Provide the [X, Y] coordinate of the cell's center where the given text is located.  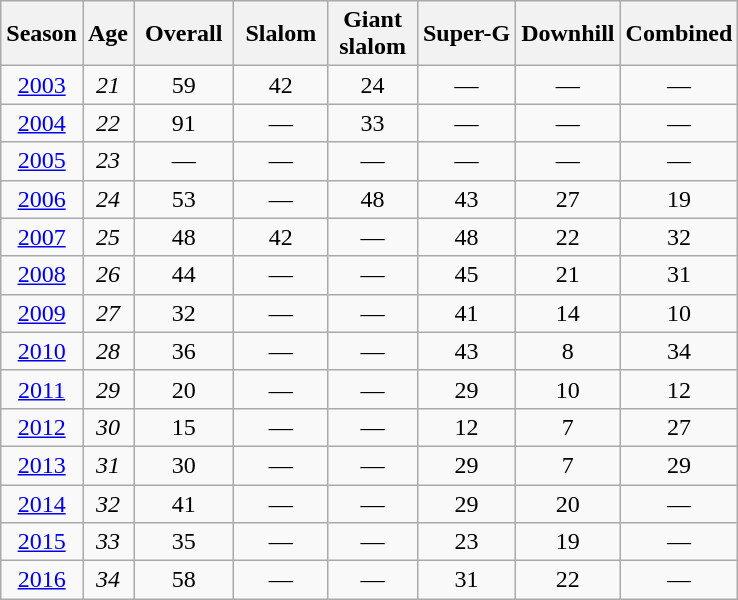
Giant slalom [373, 34]
53 [184, 199]
Season [42, 34]
45 [466, 275]
58 [184, 580]
2011 [42, 389]
2007 [42, 237]
2016 [42, 580]
Super-G [466, 34]
28 [108, 351]
Combined [679, 34]
2009 [42, 313]
8 [568, 351]
36 [184, 351]
2014 [42, 503]
2012 [42, 427]
2004 [42, 123]
35 [184, 542]
26 [108, 275]
2008 [42, 275]
2005 [42, 161]
Age [108, 34]
14 [568, 313]
91 [184, 123]
2006 [42, 199]
15 [184, 427]
25 [108, 237]
Downhill [568, 34]
2015 [42, 542]
2010 [42, 351]
2003 [42, 85]
Slalom [281, 34]
44 [184, 275]
2013 [42, 465]
Overall [184, 34]
59 [184, 85]
